Extract the [X, Y] coordinate from the center of the cell holding the provided text.  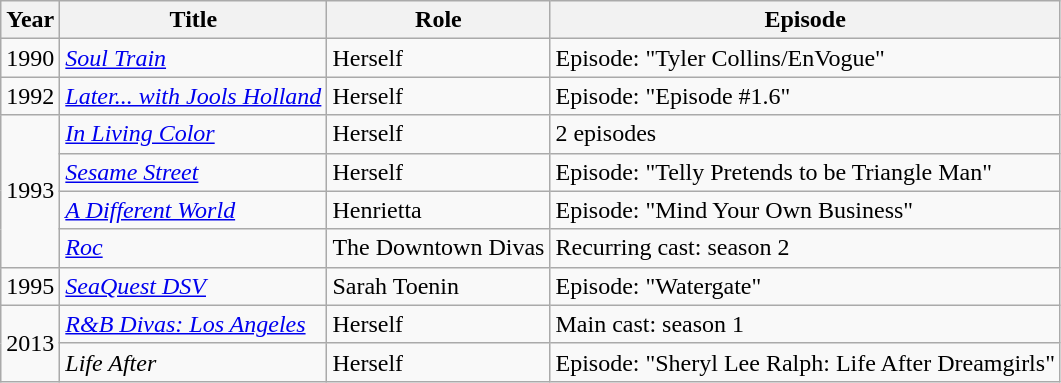
Episode: "Mind Your Own Business" [806, 210]
Roc [194, 248]
Henrietta [438, 210]
Episode: "Watergate" [806, 286]
R&B Divas: Los Angeles [194, 324]
Episode: "Sheryl Lee Ralph: Life After Dreamgirls" [806, 362]
In Living Color [194, 134]
1992 [30, 96]
Life After [194, 362]
Episode: "Telly Pretends to be Triangle Man" [806, 172]
1993 [30, 191]
Later... with Jools Holland [194, 96]
Episode: "Episode #1.6" [806, 96]
SeaQuest DSV [194, 286]
Soul Train [194, 58]
Sarah Toenin [438, 286]
Year [30, 20]
Episode: "Tyler Collins/EnVogue" [806, 58]
Role [438, 20]
Main cast: season 1 [806, 324]
A Different World [194, 210]
1990 [30, 58]
Sesame Street [194, 172]
The Downtown Divas [438, 248]
1995 [30, 286]
2013 [30, 343]
Title [194, 20]
Recurring cast: season 2 [806, 248]
2 episodes [806, 134]
Episode [806, 20]
